Extract the [X, Y] coordinate from the center of the cell holding the provided text.  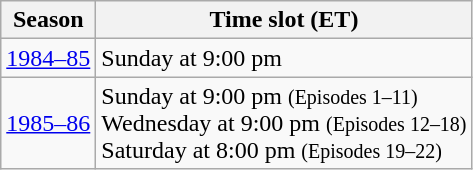
1985–86 [48, 123]
1984–85 [48, 58]
Time slot (ET) [284, 20]
Sunday at 9:00 pm (Episodes 1–11)Wednesday at 9:00 pm (Episodes 12–18)Saturday at 8:00 pm (Episodes 19–22) [284, 123]
Season [48, 20]
Sunday at 9:00 pm [284, 58]
